Determine the [x, y] coordinate at the center of the cell enclosing the given text.  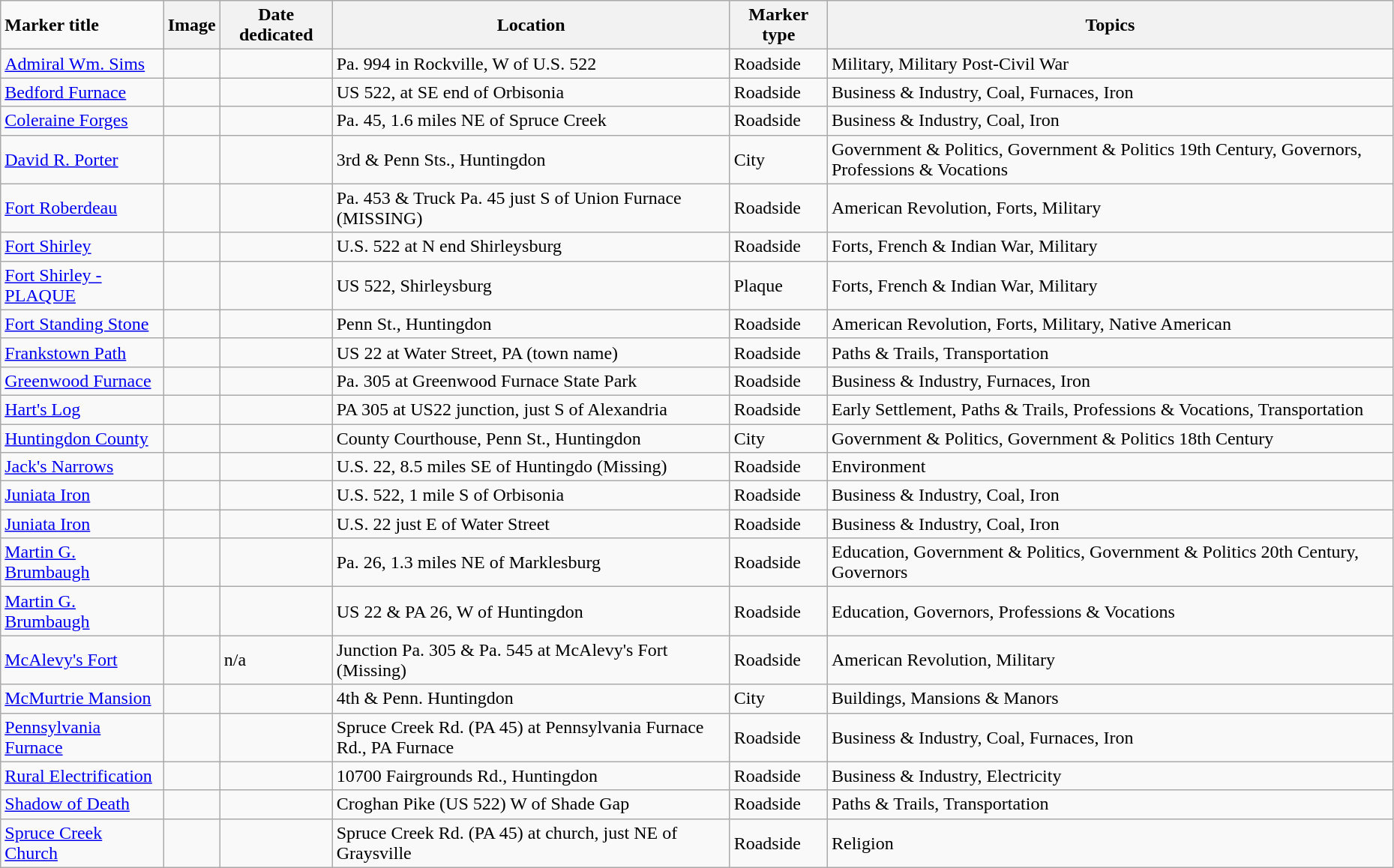
Image [192, 25]
Fort Shirley - PLAQUE [82, 285]
Penn St., Huntingdon [531, 324]
Religion [1110, 843]
Marker title [82, 25]
U.S. 522, 1 mile S of Orbisonia [531, 495]
Spruce Creek Rd. (PA 45) at Pennsylvania Furnace Rd., PA Furnace [531, 738]
U.S. 522 at N end Shirleysburg [531, 247]
Plaque [778, 285]
Military, Military Post-Civil War [1110, 64]
U.S. 22, 8.5 miles SE of Huntingdo (Missing) [531, 467]
Admiral Wm. Sims [82, 64]
4th & Penn. Huntingdon [531, 699]
Date dedicated [276, 25]
Business & Industry, Electricity [1110, 776]
Education, Governors, Professions & Vocations [1110, 612]
n/a [276, 660]
Fort Standing Stone [82, 324]
Pa. 453 & Truck Pa. 45 just S of Union Furnace (MISSING) [531, 208]
American Revolution, Forts, Military, Native American [1110, 324]
Jack's Narrows [82, 467]
Pa. 305 at Greenwood Furnace State Park [531, 381]
Pa. 45, 1.6 miles NE of Spruce Creek [531, 121]
Buildings, Mansions & Manors [1110, 699]
Location [531, 25]
American Revolution, Forts, Military [1110, 208]
Bedford Furnace [82, 92]
Government & Politics, Government & Politics 18th Century [1110, 438]
Early Settlement, Paths & Trails, Professions & Vocations, Transportation [1110, 409]
Croghan Pike (US 522) W of Shade Gap [531, 804]
McAlevy's Fort [82, 660]
Coleraine Forges [82, 121]
Pa. 26, 1.3 miles NE of Marklesburg [531, 562]
Fort Shirley [82, 247]
10700 Fairgrounds Rd., Huntingdon [531, 776]
Topics [1110, 25]
Business & Industry, Furnaces, Iron [1110, 381]
Spruce Creek Rd. (PA 45) at church, just NE of Graysville [531, 843]
Pa. 994 in Rockville, W of U.S. 522 [531, 64]
Pennsylvania Furnace [82, 738]
Junction Pa. 305 & Pa. 545 at McAlevy's Fort (Missing) [531, 660]
3rd & Penn Sts., Huntingdon [531, 159]
US 22 & PA 26, W of Huntingdon [531, 612]
Huntingdon County [82, 438]
U.S. 22 just E of Water Street [531, 524]
Government & Politics, Government & Politics 19th Century, Governors, Professions & Vocations [1110, 159]
American Revolution, Military [1110, 660]
PA 305 at US22 junction, just S of Alexandria [531, 409]
McMurtrie Mansion [82, 699]
Hart's Log [82, 409]
US 22 at Water Street, PA (town name) [531, 352]
Greenwood Furnace [82, 381]
County Courthouse, Penn St., Huntingdon [531, 438]
Spruce Creek Church [82, 843]
Environment [1110, 467]
Marker type [778, 25]
Education, Government & Politics, Government & Politics 20th Century, Governors [1110, 562]
Rural Electrification [82, 776]
US 522, Shirleysburg [531, 285]
Fort Roberdeau [82, 208]
Frankstown Path [82, 352]
US 522, at SE end of Orbisonia [531, 92]
Shadow of Death [82, 804]
David R. Porter [82, 159]
